Determine the [x, y] coordinate at the center of the cell enclosing the given text.  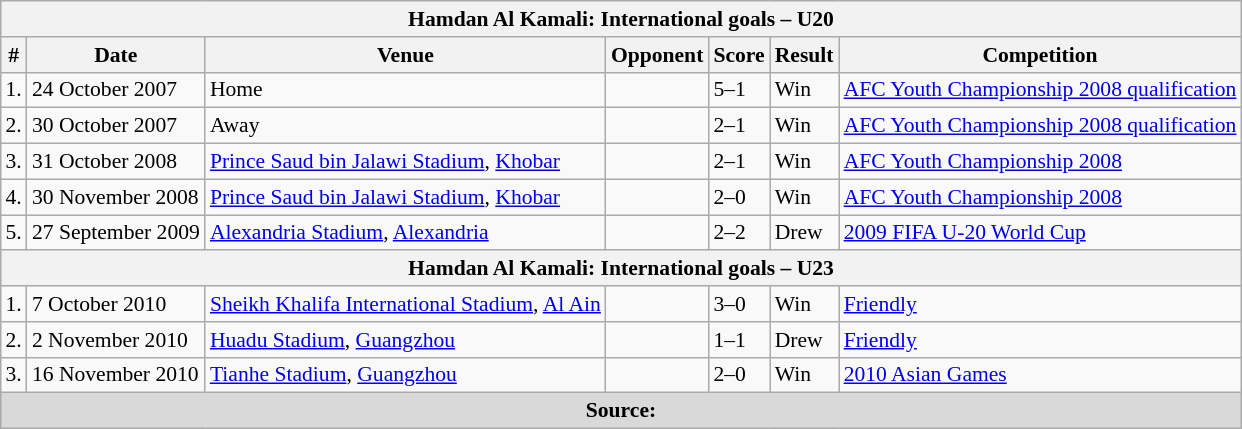
Source: [622, 411]
Tianhe Stadium, Guangzhou [406, 375]
Hamdan Al Kamali: International goals – U23 [622, 268]
Opponent [658, 54]
4. [14, 197]
2009 FIFA U-20 World Cup [1040, 232]
Venue [406, 54]
Sheikh Khalifa International Stadium, Al Ain [406, 304]
2 November 2010 [116, 339]
31 October 2008 [116, 161]
5. [14, 232]
30 November 2008 [116, 197]
Alexandria Stadium, Alexandria [406, 232]
27 September 2009 [116, 232]
Huadu Stadium, Guangzhou [406, 339]
30 October 2007 [116, 126]
24 October 2007 [116, 90]
Score [738, 54]
7 October 2010 [116, 304]
Away [406, 126]
Result [804, 54]
Date [116, 54]
Home [406, 90]
# [14, 54]
Competition [1040, 54]
Hamdan Al Kamali: International goals – U20 [622, 19]
5–1 [738, 90]
2010 Asian Games [1040, 375]
1–1 [738, 339]
16 November 2010 [116, 375]
2–2 [738, 232]
3–0 [738, 304]
